Search for the cell housing the specified text and yield its (X, Y) center coordinate. 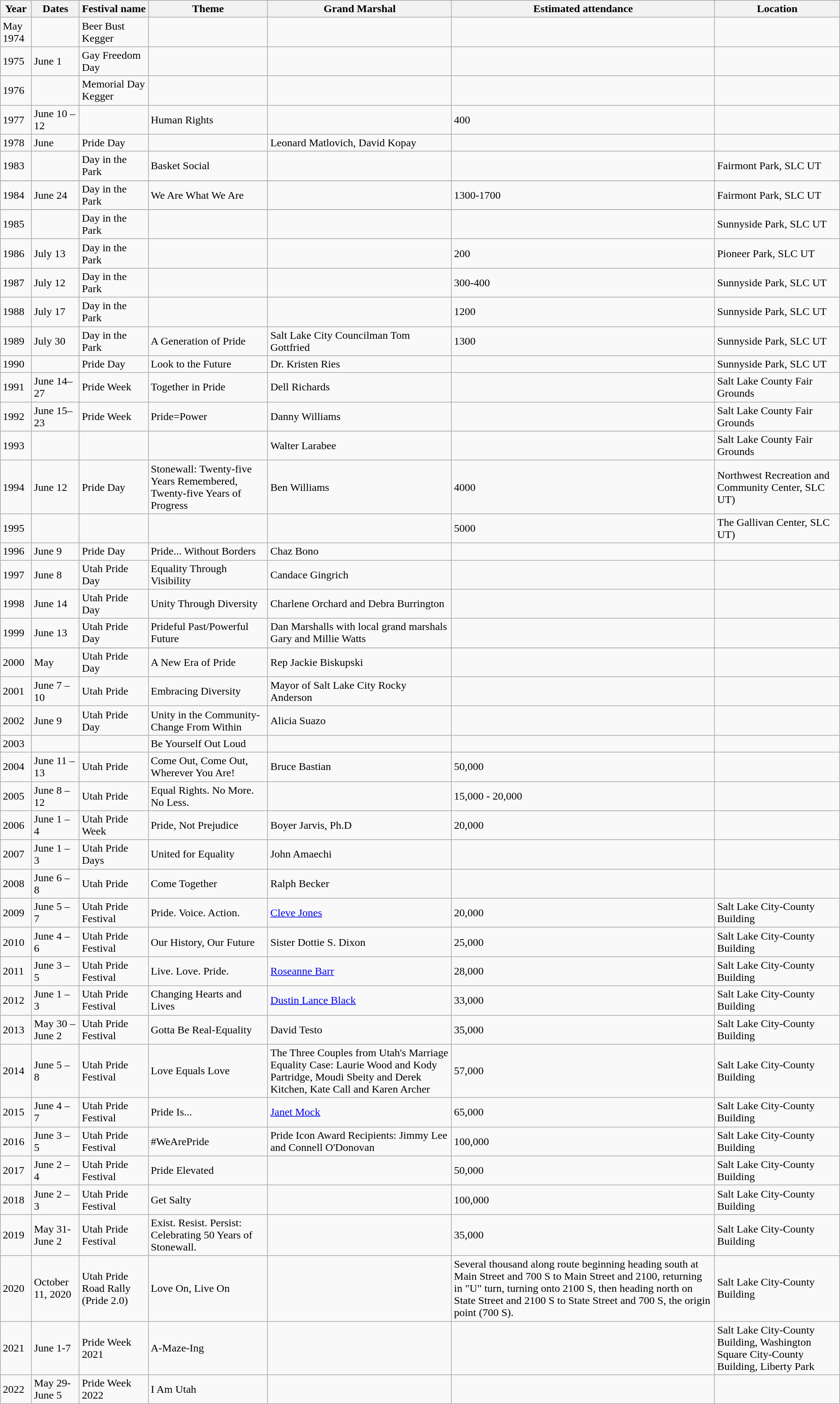
Festival name (114, 9)
65,000 (583, 1112)
Pride=Power (208, 416)
1978 (16, 143)
Memorial Day Kegger (114, 91)
June 8 (56, 574)
May (56, 662)
A New Era of Pride (208, 662)
July 17 (56, 311)
1993 (16, 446)
Salt Lake City Councilman Tom Gottfried (360, 341)
1997 (16, 574)
1987 (16, 283)
Love Equals Love (208, 1071)
1976 (16, 91)
2006 (16, 826)
Pride Is... (208, 1112)
Cleve Jones (360, 913)
1999 (16, 633)
2010 (16, 942)
4000 (583, 487)
Utah Pride Road Rally (Pride 2.0) (114, 1288)
1977 (16, 119)
Pioneer Park, SLC UT (777, 253)
1989 (16, 341)
2022 (16, 1389)
15,000 - 20,000 (583, 796)
Chaz Bono (360, 551)
June 2 – 4 (56, 1170)
2009 (16, 913)
June (56, 143)
200 (583, 253)
Bruce Bastian (360, 766)
1983 (16, 166)
A-Maze-Ing (208, 1348)
2002 (16, 721)
2001 (16, 691)
A Generation of Pride (208, 341)
June 4 – 7 (56, 1112)
400 (583, 119)
1986 (16, 253)
1200 (583, 311)
2019 (16, 1235)
June 15–23 (56, 416)
Pride... Without Borders (208, 551)
June 1 (56, 61)
Dustin Lance Black (360, 1001)
Look to the Future (208, 364)
Human Rights (208, 119)
Equal Rights. No More. No Less. (208, 796)
1975 (16, 61)
2013 (16, 1029)
28,000 (583, 971)
June 5 – 8 (56, 1071)
1991 (16, 388)
Changing Hearts and Lives (208, 1001)
Utah Pride Week (114, 826)
Exist. Resist. Persist: Celebrating 50 Years of Stonewall. (208, 1235)
Leonard Matlovich, David Kopay (360, 143)
Mayor of Salt Lake City Rocky Anderson (360, 691)
June 4 – 6 (56, 942)
July 30 (56, 341)
Gay Freedom Day (114, 61)
2016 (16, 1142)
May 30 – June 2 (56, 1029)
Danny Williams (360, 416)
Gotta Be Real-Equality (208, 1029)
Together in Pride (208, 388)
1984 (16, 195)
Alicia Suazo (360, 721)
Be Yourself Out Loud (208, 744)
June 2 – 3 (56, 1200)
2003 (16, 744)
Estimated attendance (583, 9)
2020 (16, 1288)
May 31-June 2 (56, 1235)
5000 (583, 529)
Come Out, Come Out, Wherever You Are! (208, 766)
2008 (16, 884)
United for Equality (208, 854)
Sister Dottie S. Dixon (360, 942)
2015 (16, 1112)
June 7 – 10 (56, 691)
Get Salty (208, 1200)
Come Together (208, 884)
33,000 (583, 1001)
We Are What We Are (208, 195)
June 10 – 12 (56, 119)
1988 (16, 311)
Utah Pride Days (114, 854)
2021 (16, 1348)
57,000 (583, 1071)
Prideful Past/Powerful Future (208, 633)
Janet Mock (360, 1112)
Unity in the Community- Change From Within (208, 721)
Our History, Our Future (208, 942)
Walter Larabee (360, 446)
2000 (16, 662)
Northwest Recreation and Community Center, SLC UT) (777, 487)
June 1 – 4 (56, 826)
Pride Week 2022 (114, 1389)
Dan Marshalls with local grand marshals Gary and Millie Watts (360, 633)
June 8 – 12 (56, 796)
June 14–27 (56, 388)
2012 (16, 1001)
May 29-June 5 (56, 1389)
Pride Week 2021 (114, 1348)
1996 (16, 551)
Dates (56, 9)
June 14 (56, 604)
Year (16, 9)
July 12 (56, 283)
I Am Utah (208, 1389)
2007 (16, 854)
Embracing Diversity (208, 691)
1995 (16, 529)
October 11, 2020 (56, 1288)
Beer Bust Kegger (114, 32)
Candace Gingrich (360, 574)
June 13 (56, 633)
July 13 (56, 253)
Stonewall: Twenty-five Years Remembered, Twenty-five Years of Progress (208, 487)
Pride. Voice. Action. (208, 913)
Unity Through Diversity (208, 604)
1985 (16, 224)
Equality Through Visibility (208, 574)
June 12 (56, 487)
2011 (16, 971)
1990 (16, 364)
Pride Icon Award Recipients: Jimmy Lee and Connell O'Donovan (360, 1142)
The Gallivan Center, SLC UT) (777, 529)
Pride Elevated (208, 1170)
Pride, Not Prejudice (208, 826)
Roseanne Barr (360, 971)
1992 (16, 416)
Location (777, 9)
25,000 (583, 942)
2005 (16, 796)
John Amaechi (360, 854)
2014 (16, 1071)
#WeArePride (208, 1142)
1300 (583, 341)
June 11 – 13 (56, 766)
Grand Marshal (360, 9)
1994 (16, 487)
Salt Lake City-County Building, Washington Square City-County Building, Liberty Park (777, 1348)
Boyer Jarvis, Ph.D (360, 826)
May 1974 (16, 32)
Ralph Becker (360, 884)
1998 (16, 604)
Dr. Kristen Ries (360, 364)
Live. Love. Pride. (208, 971)
The Three Couples from Utah's Marriage Equality Case: Laurie Wood and Kody Partridge, Moudi Sbeity and Derek Kitchen, Kate Call and Karen Archer (360, 1071)
June 5 – 7 (56, 913)
1300-1700 (583, 195)
Love On, Live On (208, 1288)
June 6 – 8 (56, 884)
June 24 (56, 195)
2017 (16, 1170)
Charlene Orchard and Debra Burrington (360, 604)
Basket Social (208, 166)
June 1-7 (56, 1348)
300-400 (583, 283)
2004 (16, 766)
Ben Williams (360, 487)
Theme (208, 9)
David Testo (360, 1029)
2018 (16, 1200)
Rep Jackie Biskupski (360, 662)
Dell Richards (360, 388)
